Find where the given text appears and provide that cell's center as (x, y) coordinate. 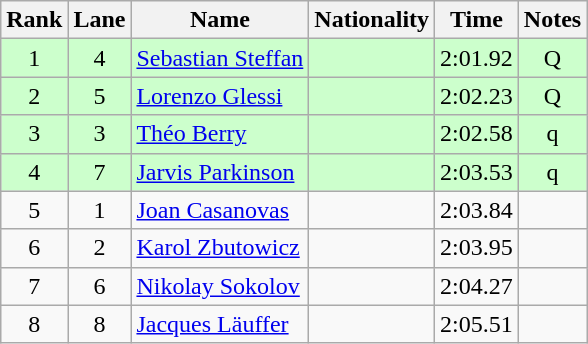
Karol Zbutowicz (220, 248)
2:03.53 (477, 172)
Joan Casanovas (220, 210)
Sebastian Steffan (220, 58)
Notes (552, 20)
Théo Berry (220, 134)
Name (220, 20)
2:05.51 (477, 324)
Time (477, 20)
Rank (34, 20)
2:03.84 (477, 210)
2:02.58 (477, 134)
Jarvis Parkinson (220, 172)
2:04.27 (477, 286)
Lorenzo Glessi (220, 96)
Jacques Läuffer (220, 324)
Nikolay Sokolov (220, 286)
2:01.92 (477, 58)
2:03.95 (477, 248)
2:02.23 (477, 96)
Nationality (372, 20)
Lane (100, 20)
